Scan for the cell matching the given text and deliver its (X, Y) coordinate at center. 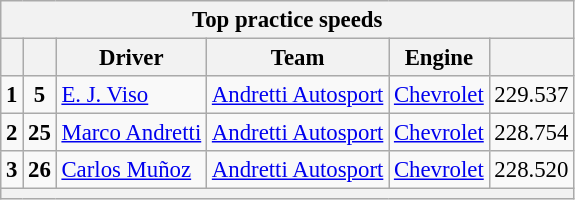
228.520 (532, 170)
5 (40, 95)
E. J. Viso (131, 95)
228.754 (532, 133)
26 (40, 170)
Carlos Muñoz (131, 170)
229.537 (532, 95)
Engine (439, 58)
2 (12, 133)
Driver (131, 58)
3 (12, 170)
1 (12, 95)
Team (298, 58)
Marco Andretti (131, 133)
Top practice speeds (288, 20)
25 (40, 133)
